Capture the cell that displays the provided text and extract its (X, Y) central coordinate. 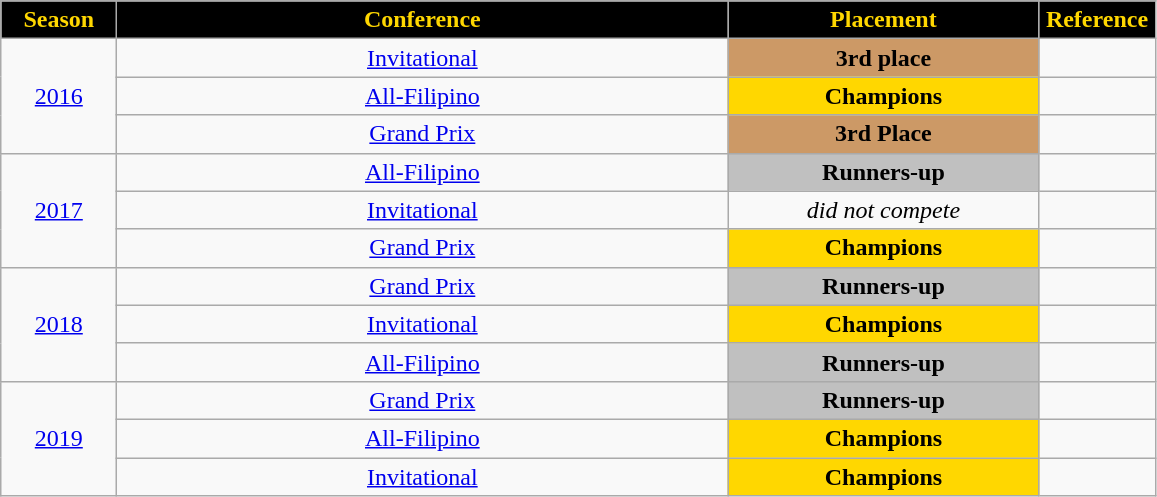
3rd Place (884, 134)
2019 (59, 438)
2017 (59, 210)
Season (59, 20)
Reference (1097, 20)
Placement (884, 20)
did not compete (884, 210)
Conference (422, 20)
2016 (59, 96)
2018 (59, 324)
3rd place (884, 58)
